Output the (x, y) coordinate of the center of the cell containing the given text.  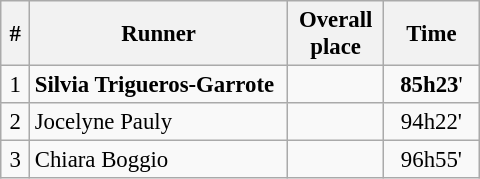
1 (16, 85)
2 (16, 122)
# (16, 34)
3 (16, 160)
94h22' (432, 122)
96h55' (432, 160)
85h23' (432, 85)
Jocelyne Pauly (158, 122)
Overall place (336, 34)
Silvia Trigueros-Garrote (158, 85)
Chiara Boggio (158, 160)
Runner (158, 34)
Time (432, 34)
